For the text-containing cell, return its midpoint in [X, Y] coordinate format. 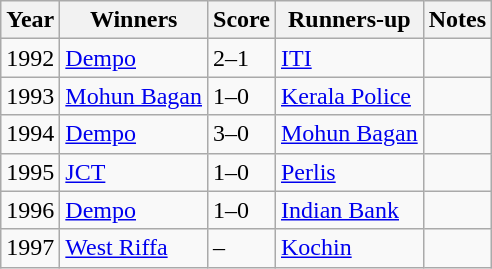
1994 [30, 134]
1995 [30, 172]
Score [242, 20]
ITI [349, 58]
Kochin [349, 248]
3–0 [242, 134]
Kerala Police [349, 96]
Perlis [349, 172]
Winners [134, 20]
– [242, 248]
1996 [30, 210]
JCT [134, 172]
Year [30, 20]
2–1 [242, 58]
1997 [30, 248]
Indian Bank [349, 210]
Runners-up [349, 20]
1992 [30, 58]
Notes [457, 20]
West Riffa [134, 248]
1993 [30, 96]
